Capture the cell that displays the provided text and extract its [X, Y] central coordinate. 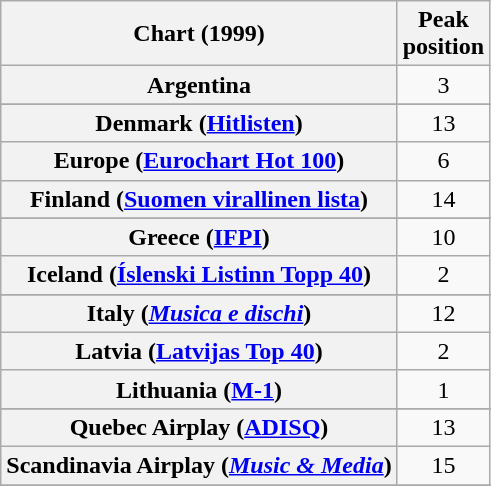
Quebec Airplay (ADISQ) [199, 427]
12 [443, 313]
Finland (Suomen virallinen lista) [199, 199]
Scandinavia Airplay (Music & Media) [199, 465]
Peakposition [443, 34]
15 [443, 465]
Greece (IFPI) [199, 237]
Europe (Eurochart Hot 100) [199, 161]
14 [443, 199]
10 [443, 237]
1 [443, 389]
Italy (Musica e dischi) [199, 313]
Latvia (Latvijas Top 40) [199, 351]
3 [443, 85]
Lithuania (M-1) [199, 389]
Denmark (Hitlisten) [199, 123]
6 [443, 161]
Iceland (Íslenski Listinn Topp 40) [199, 275]
Argentina [199, 85]
Chart (1999) [199, 34]
